Identify which cell holds the provided text, then report its [X, Y] central coordinate. 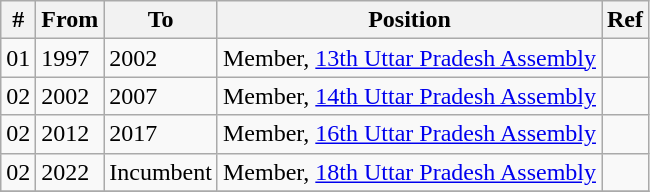
Member, 13th Uttar Pradesh Assembly [409, 58]
Member, 18th Uttar Pradesh Assembly [409, 172]
# [18, 20]
Ref [626, 20]
Member, 14th Uttar Pradesh Assembly [409, 96]
From [70, 20]
Member, 16th Uttar Pradesh Assembly [409, 134]
Incumbent [161, 172]
01 [18, 58]
Position [409, 20]
2017 [161, 134]
To [161, 20]
1997 [70, 58]
2007 [161, 96]
2012 [70, 134]
2022 [70, 172]
